Output the (x, y) coordinate of the center of the cell containing the given text.  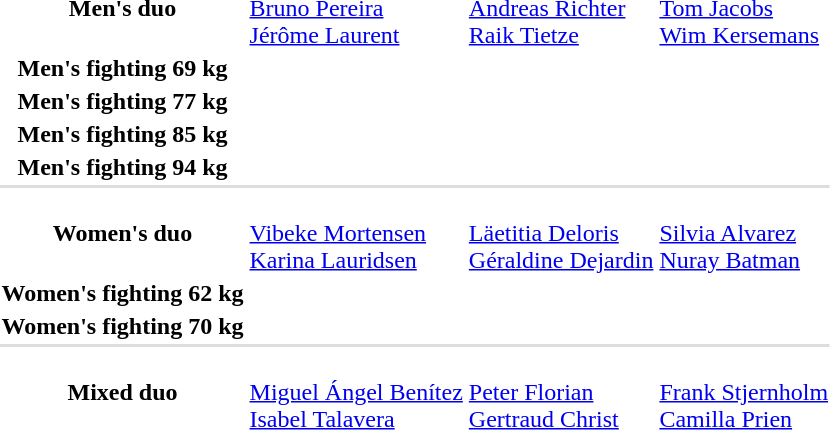
Silvia AlvarezNuray Batman (744, 233)
Women's fighting 70 kg (122, 326)
Läetitia DelorisGéraldine Dejardin (561, 233)
Men's fighting 77 kg (122, 101)
Men's fighting 85 kg (122, 134)
Vibeke MortensenKarina Lauridsen (356, 233)
Men's fighting 69 kg (122, 68)
Men's fighting 94 kg (122, 167)
Women's fighting 62 kg (122, 293)
Women's duo (122, 233)
